From the cell containing the given text, extract its center point as [X, Y] coordinate. 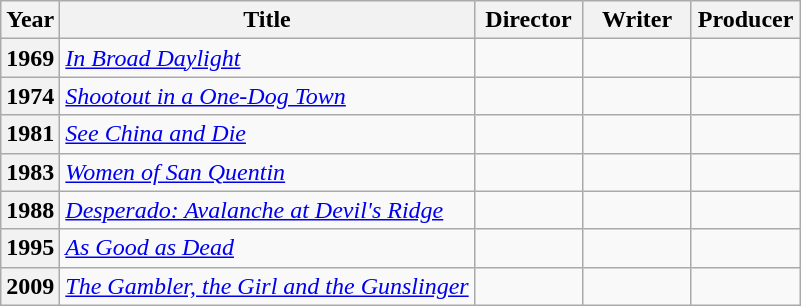
1988 [30, 210]
Shootout in a One-Dog Town [267, 96]
Director [528, 20]
Producer [746, 20]
Women of San Quentin [267, 172]
Writer [638, 20]
As Good as Dead [267, 248]
1983 [30, 172]
In Broad Daylight [267, 58]
1995 [30, 248]
1981 [30, 134]
Desperado: Avalanche at Devil's Ridge [267, 210]
1974 [30, 96]
Year [30, 20]
The Gambler, the Girl and the Gunslinger [267, 286]
2009 [30, 286]
1969 [30, 58]
Title [267, 20]
See China and Die [267, 134]
